Scan for the cell matching the given text and deliver its [X, Y] coordinate at center. 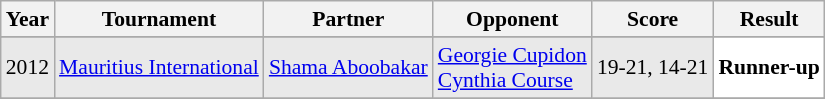
19-21, 14-21 [653, 68]
Partner [348, 19]
Shama Aboobakar [348, 68]
Tournament [159, 19]
Georgie Cupidon Cynthia Course [512, 68]
Runner-up [768, 68]
Mauritius International [159, 68]
Year [28, 19]
Opponent [512, 19]
Score [653, 19]
2012 [28, 68]
Result [768, 19]
